For the text-containing cell, return its midpoint in [x, y] coordinate format. 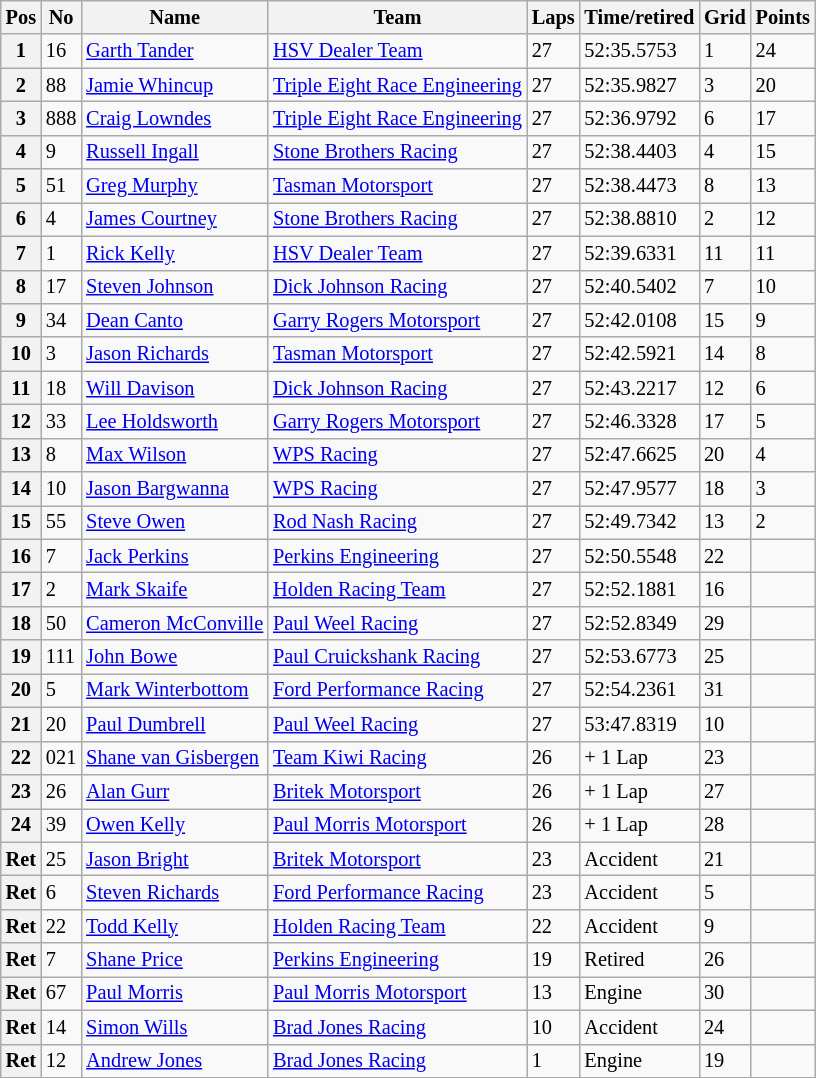
28 [725, 825]
33 [61, 421]
Jason Richards [174, 354]
Cameron McConville [174, 623]
39 [61, 825]
Rod Nash Racing [398, 522]
30 [725, 993]
No [61, 17]
Paul Morris [174, 993]
52:42.5921 [640, 354]
Paul Cruickshank Racing [398, 657]
Grid [725, 17]
Points [783, 17]
Steven Johnson [174, 287]
55 [61, 522]
111 [61, 657]
Max Wilson [174, 455]
Paul Dumbrell [174, 724]
52:40.5402 [640, 287]
52:43.2217 [640, 388]
Dean Canto [174, 320]
Simon Wills [174, 1027]
52:38.8810 [640, 219]
52:42.0108 [640, 320]
29 [725, 623]
Owen Kelly [174, 825]
Steve Owen [174, 522]
Andrew Jones [174, 1061]
53:47.8319 [640, 724]
Lee Holdsworth [174, 421]
52:53.6773 [640, 657]
52:39.6331 [640, 253]
52:52.1881 [640, 589]
Team [398, 17]
Pos [21, 17]
021 [61, 758]
52:35.5753 [640, 51]
50 [61, 623]
52:49.7342 [640, 522]
Team Kiwi Racing [398, 758]
Todd Kelly [174, 926]
James Courtney [174, 219]
Jack Perkins [174, 556]
Rick Kelly [174, 253]
Craig Lowndes [174, 118]
Greg Murphy [174, 186]
Garth Tander [174, 51]
John Bowe [174, 657]
34 [61, 320]
Shane van Gisbergen [174, 758]
Shane Price [174, 960]
Jason Bargwanna [174, 489]
52:38.4403 [640, 152]
Name [174, 17]
Russell Ingall [174, 152]
51 [61, 186]
Will Davison [174, 388]
52:38.4473 [640, 186]
52:52.8349 [640, 623]
52:54.2361 [640, 690]
88 [61, 85]
52:47.6625 [640, 455]
52:35.9827 [640, 85]
Time/retired [640, 17]
Jason Bright [174, 859]
52:47.9577 [640, 489]
888 [61, 118]
Mark Skaife [174, 589]
Laps [554, 17]
52:50.5548 [640, 556]
Retired [640, 960]
52:36.9792 [640, 118]
Mark Winterbottom [174, 690]
Alan Gurr [174, 791]
Jamie Whincup [174, 85]
31 [725, 690]
Steven Richards [174, 892]
52:46.3328 [640, 421]
67 [61, 993]
